Identify which cell holds the provided text, then report its [x, y] central coordinate. 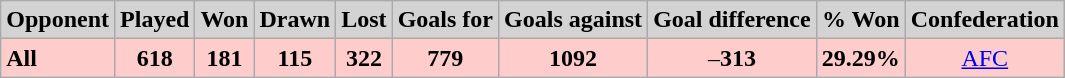
181 [224, 58]
AFC [984, 58]
Opponent [58, 20]
Drawn [295, 20]
618 [155, 58]
779 [445, 58]
Goals against [574, 20]
1092 [574, 58]
Won [224, 20]
–313 [732, 58]
322 [364, 58]
% Won [860, 20]
Goal difference [732, 20]
29.29% [860, 58]
Goals for [445, 20]
115 [295, 58]
Played [155, 20]
Confederation [984, 20]
All [58, 58]
Lost [364, 20]
